From the cell containing the given text, extract its center point as (X, Y) coordinate. 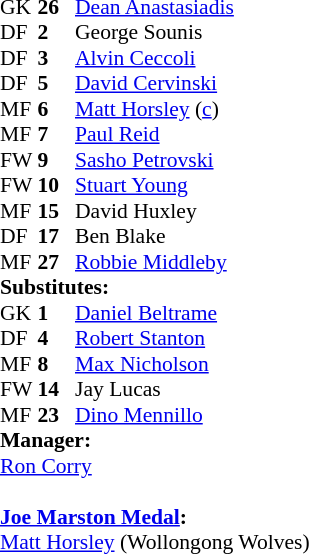
4 (57, 339)
17 (57, 237)
GK (19, 313)
6 (57, 109)
1 (57, 313)
3 (57, 58)
27 (57, 262)
15 (57, 211)
14 (57, 389)
9 (57, 160)
5 (57, 83)
8 (57, 364)
7 (57, 135)
2 (57, 33)
23 (57, 415)
10 (57, 185)
